Find where the given text appears and provide that cell's center as (X, Y) coordinate. 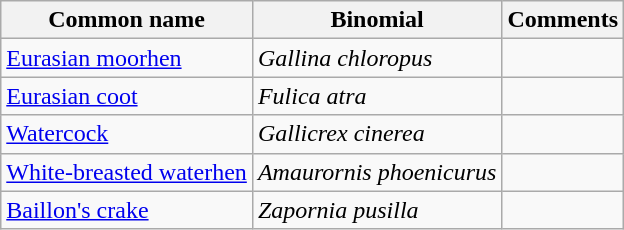
Eurasian moorhen (127, 58)
White-breasted waterhen (127, 172)
Amaurornis phoenicurus (377, 172)
Eurasian coot (127, 96)
Common name (127, 20)
Gallina chloropus (377, 58)
Binomial (377, 20)
Zapornia pusilla (377, 210)
Watercock (127, 134)
Baillon's crake (127, 210)
Fulica atra (377, 96)
Comments (563, 20)
Gallicrex cinerea (377, 134)
